From the cell containing the given text, extract its center point as (X, Y) coordinate. 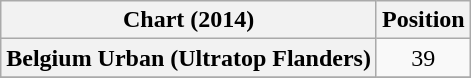
Chart (2014) (189, 20)
Belgium Urban (Ultratop Flanders) (189, 58)
39 (423, 58)
Position (423, 20)
